For the text-containing cell, return its midpoint in [X, Y] coordinate format. 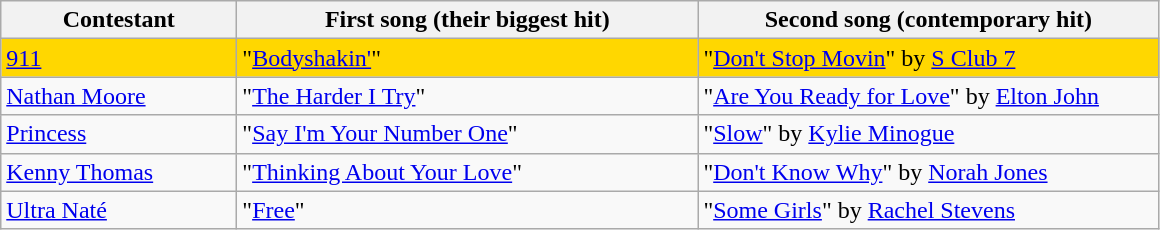
Princess [119, 134]
Nathan Moore [119, 96]
"Don't Know Why" by Norah Jones [928, 172]
First song (their biggest hit) [468, 20]
"Don't Stop Movin" by S Club 7 [928, 58]
"The Harder I Try" [468, 96]
"Are You Ready for Love" by Elton John [928, 96]
Kenny Thomas [119, 172]
911 [119, 58]
"Bodyshakin'" [468, 58]
"Thinking About Your Love" [468, 172]
Second song (contemporary hit) [928, 20]
Ultra Naté [119, 210]
"Some Girls" by Rachel Stevens [928, 210]
"Say I'm Your Number One" [468, 134]
"Free" [468, 210]
"Slow" by Kylie Minogue [928, 134]
Contestant [119, 20]
